For the text-containing cell, return its midpoint in [x, y] coordinate format. 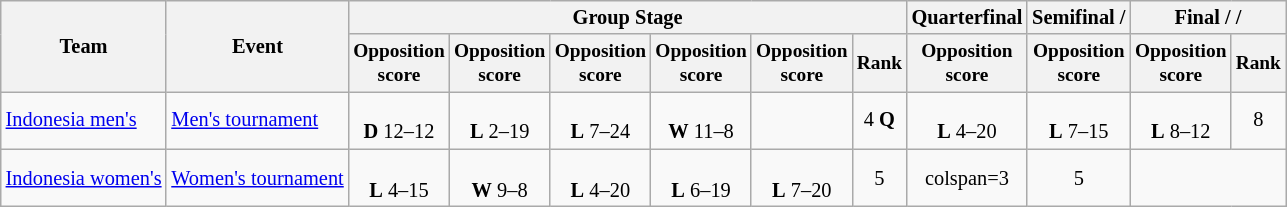
Team [84, 46]
colspan=3 [968, 178]
L 7–24 [600, 120]
L 7–20 [802, 178]
L 4–15 [400, 178]
Indonesia men's [84, 120]
Men's tournament [257, 120]
L 6–19 [702, 178]
8 [1258, 120]
Quarterfinal [968, 17]
Group Stage [628, 17]
Indonesia women's [84, 178]
L 2–19 [500, 120]
Semifinal / [1078, 17]
W 11–8 [702, 120]
Event [257, 46]
Women's tournament [257, 178]
L 8–12 [1180, 120]
4 Q [879, 120]
Final / / [1208, 17]
D 12–12 [400, 120]
L 7–15 [1078, 120]
W 9–8 [500, 178]
